From the cell containing the given text, extract its center point as (X, Y) coordinate. 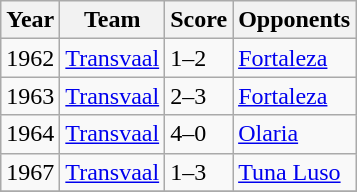
1–2 (199, 58)
Score (199, 20)
1–3 (199, 172)
1964 (30, 134)
Tuna Luso (294, 172)
4–0 (199, 134)
Team (112, 20)
1963 (30, 96)
Olaria (294, 134)
Year (30, 20)
1962 (30, 58)
Opponents (294, 20)
2–3 (199, 96)
1967 (30, 172)
